From the cell containing the given text, extract its center point as [x, y] coordinate. 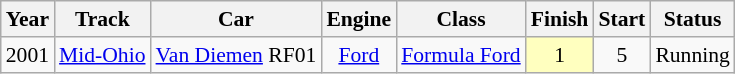
Engine [358, 19]
2001 [28, 55]
Status [692, 19]
Finish [560, 19]
Year [28, 19]
5 [622, 55]
Formula Ford [460, 55]
Car [236, 19]
Mid-Ohio [102, 55]
Start [622, 19]
Track [102, 19]
Running [692, 55]
1 [560, 55]
Class [460, 19]
Van Diemen RF01 [236, 55]
Ford [358, 55]
